Extract the [x, y] coordinate from the center of the cell holding the provided text.  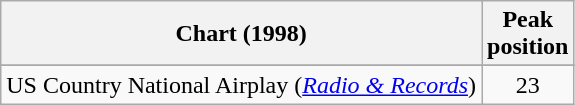
23 [528, 85]
Chart (1998) [242, 34]
US Country National Airplay (Radio & Records) [242, 85]
Peakposition [528, 34]
